Output the [x, y] coordinate of the center of the cell containing the given text.  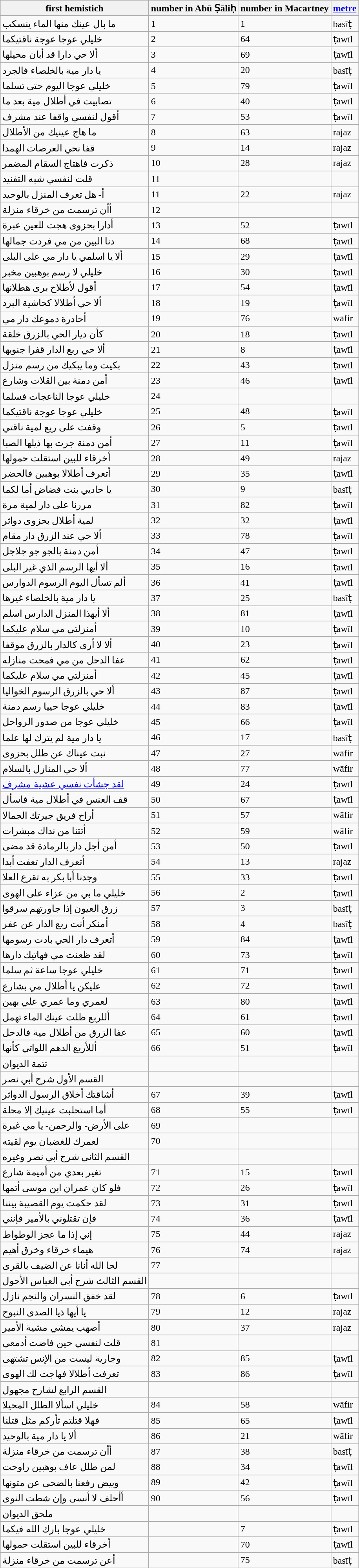
ذكرت فاهتاج السقام المضمر [75, 163]
يا دار مية بالخلصاء فالجرد [75, 70]
يا دار مية بالخلصاء غيرها [75, 598]
أشاقتك أخلاق الرسول الدواثر [75, 1095]
ألم تسأل اليوم الرسوم الدوارس [75, 583]
يا حاديي بنت فضاض أما لكما [75, 489]
فإن تقتلوني بالأمير فإنني [75, 1219]
ما بال عينك منها الماء ينسكب [75, 24]
قلت لنفسي حين فاضت أدمعي [75, 1343]
أللأربع الدهم اللواتي كأنها [75, 1048]
لقد جشأت نفسي عشية مشرف [75, 784]
أتتنا من نداك مبشرات [75, 831]
عفا الدحل من مي فمحت منازله [75, 660]
وجدنا أبا بكر به تقرع العلا [75, 877]
خليلي اسألا الطلل المحيلا [75, 1405]
وقفت على ربع لمية ناقتي [75, 427]
number in Macartney [284, 8]
أقول لنفسي واقفا عند مشرف [75, 117]
خليلي عوجا من صدور الرواحل [75, 722]
أقول لأطلاح برى هطلانها [75, 288]
خليلي عوجا الناعجات فسلما [75, 396]
first hemistich [75, 8]
أمنكر أنت ربع الدار عن عفر [75, 924]
أصهب يمشي مشية الأمير [75, 1328]
لقد ظعنت مي فهاتيك دارها [75, 955]
تصابيت في أطلال مية بعد ما [75, 101]
ألا حي بالزرق الرسوم الخواليا [75, 691]
كأن ديار الحي بالزرق خلقة [75, 334]
خليلي عوجا بارك الله فيكما [75, 1529]
وجارية ليست من الإنس تشتهى [75, 1359]
لقد حكمت يوم القصيبة بيننا [75, 1203]
قف العنس في أطلال مية فاسأل [75, 799]
أ- هل تعرف المنزل بالوحيد [75, 195]
القسم الثاني شرح أبي نصر وغيره [75, 1156]
خليلي عوجا ساعة ثم سلما [75, 971]
أأحلف لا أنسى وإن شطت النوى [75, 1498]
89 [193, 1482]
أراح فريق جيرتك الجمالا [75, 815]
ألا حي أطلالا كحاشية البرد [75, 303]
ألا حي ربع الدار قفرا جنوبها [75, 350]
ألا حي دارا قد أبان محيلها [75, 55]
مررنا على دار لمية مرة [75, 505]
قفا نحي العرصات الهمدا [75, 148]
أتعرف أطلالا بوهبين فالحضر [75, 474]
90 [193, 1498]
أللربع ظلت عينك الماء تهمل [75, 1017]
القسم الرابع لشارح مجهول [75, 1390]
وبيض رفعنا بالضحى عن متونها [75, 1482]
أحادرة دموعك دار مي [75, 319]
88 [193, 1467]
تتمة الديوان [75, 1064]
لعمرك للغضبان يوم لقيته [75, 1141]
خليلي ما بي من عزاء على الهوى [75, 893]
لمية أطلال بحزوى دواثر [75, 520]
إني إذا ما عجز الوطواط [75, 1234]
القسم الأول شرح أبي نصر [75, 1079]
أتعرف دار الحي بادت رسومها [75, 939]
خليلي عوجا حييا رسم دمنة [75, 707]
ألا يا دار مية بالوحيد [75, 1436]
أما استحلبت عينيك إلا محلة [75, 1110]
عليكن يا أطلال مي بشارع [75, 986]
لحا الله أنانا عن الضيف بالقرى [75, 1265]
لمن طلل عاف بوهبين راوحت [75, 1467]
ألا حي المنازل بالسلام [75, 769]
ملحق الديوان [75, 1513]
دنا البين من مي فردت جمالها [75, 241]
ألا حي عند الزرق دار مقام [75, 536]
خليلي لا رسم بوهبين مخبر [75, 272]
أدارا بحزوى هجت للعين عبرة [75, 226]
ألا أيهذا المنزل الدارس اسلم [75, 614]
لقد خفق النسران والنجم نازل [75, 1296]
أمن دمنة جرت بها ذيلها الصبا [75, 443]
يا دار مية لم يترك لها علما [75, 738]
هيماء خرقاء وخرق أهيم [75, 1250]
تعرفت أطلالا فهاجت لك الهوى [75, 1374]
قلت لنفسي شبه التفنيد [75, 179]
نبت عيناك عن طلل بحزوى [75, 753]
ما هاج عينيك من الأطلال [75, 132]
أعن ترسمت من خرقاء منزلة [75, 1560]
القسم الثالث شرح أبي العباس الأحول [75, 1281]
لعمري وما عمري علي بهين [75, 1002]
أمن دمنة بين القلات وشارع [75, 381]
خليلي عوجا اليوم حتى تسلما [75, 86]
number in Abū Ṣāliḥ [193, 8]
metre [344, 8]
ألا يا اسلمي يا دار مي على البلى [75, 257]
أمن دمنة بالجو جو جلاجل [75, 551]
عفا الزرق من أطلال مية فالدحل [75, 1033]
ألا أيها الرسم الذي غير البلى [75, 567]
أتعرف الدار تعفت أبدا [75, 862]
تغير بعدي من أميمة شارع [75, 1172]
يا أيها ذيا الصدى النبوح [75, 1312]
فلو كان عمران ابن موسى أتمها [75, 1188]
ألا لا أرى كالدار بالزرق موقفا [75, 645]
بكيت وما يبكيك من رسم منزل [75, 365]
على الأرض- والرحمن- يا مي غبرة [75, 1125]
زرق العيون إذا جاورتهم سرقوا [75, 908]
فهلا قتلتم ثأركم مثل قتلنا [75, 1420]
أمن أجل دار بالرمادة قد مضى [75, 846]
